Detect which cell encompasses the target text, then output its (X, Y) center coordinate. 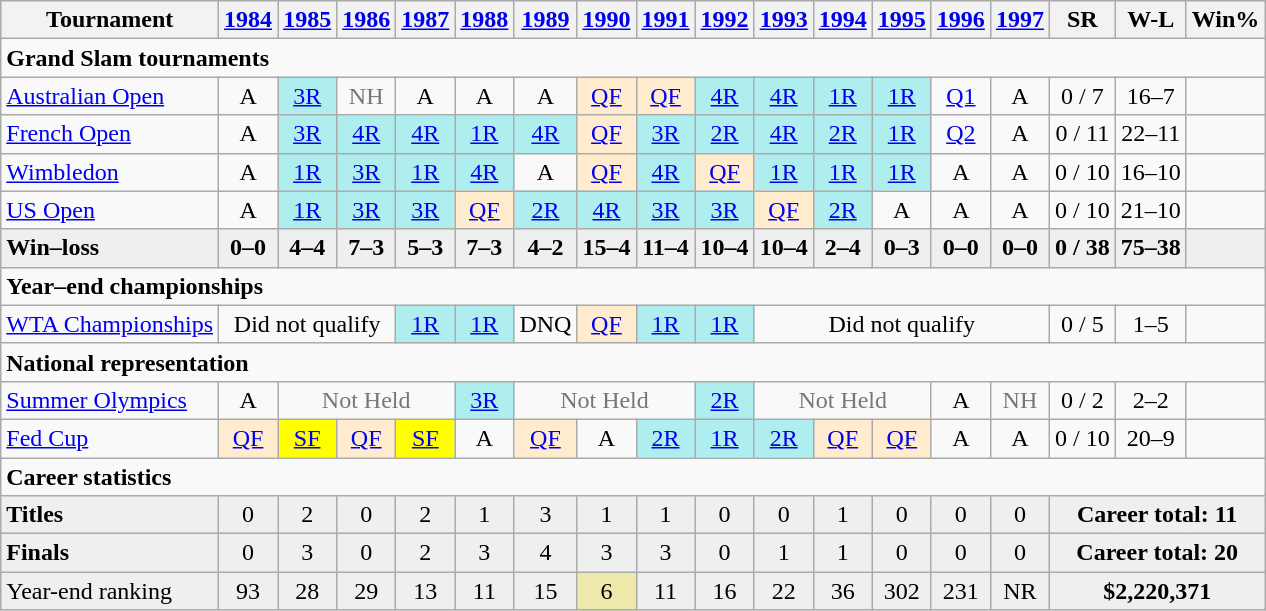
0–3 (902, 248)
28 (308, 591)
0 / 5 (1082, 324)
Fed Cup (110, 438)
Grand Slam tournaments (633, 58)
Q1 (960, 96)
0 / 38 (1082, 248)
1997 (1020, 20)
Career total: 20 (1156, 553)
Career total: 11 (1156, 515)
16 (724, 591)
1986 (366, 20)
1990 (606, 20)
W-L (1150, 20)
Wimbledon (110, 172)
Win% (1226, 20)
Tournament (110, 20)
2–2 (1150, 400)
Year-end ranking (110, 591)
Q2 (960, 134)
16–7 (1150, 96)
NR (1020, 591)
1993 (784, 20)
US Open (110, 210)
Career statistics (633, 477)
Summer Olympics (110, 400)
1985 (308, 20)
Titles (110, 515)
1989 (546, 20)
1–5 (1150, 324)
22–11 (1150, 134)
231 (960, 591)
29 (366, 591)
21–10 (1150, 210)
$2,220,371 (1156, 591)
Year–end championships (633, 286)
1988 (484, 20)
22 (784, 591)
French Open (110, 134)
Finals (110, 553)
0 / 11 (1082, 134)
11–4 (666, 248)
13 (426, 591)
SR (1082, 20)
1996 (960, 20)
75–38 (1150, 248)
4 (546, 553)
6 (606, 591)
1995 (902, 20)
0 / 7 (1082, 96)
1994 (842, 20)
93 (248, 591)
15–4 (606, 248)
5–3 (426, 248)
1987 (426, 20)
1991 (666, 20)
DNQ (546, 324)
15 (546, 591)
Win–loss (110, 248)
0 / 2 (1082, 400)
4–4 (308, 248)
WTA Championships (110, 324)
20–9 (1150, 438)
16–10 (1150, 172)
36 (842, 591)
1984 (248, 20)
2–4 (842, 248)
Australian Open (110, 96)
302 (902, 591)
4–2 (546, 248)
National representation (633, 362)
1992 (724, 20)
